Find where the given text appears and provide that cell's center as [x, y] coordinate. 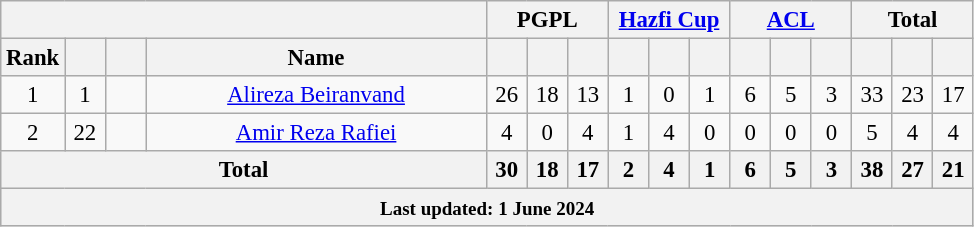
23 [912, 95]
13 [588, 95]
Last updated: 1 June 2024 [488, 208]
Name [316, 58]
21 [954, 170]
38 [872, 170]
33 [872, 95]
ACL [791, 20]
Rank [33, 58]
Alireza Beiranvand [316, 95]
Amir Reza Rafiei [316, 133]
22 [86, 133]
26 [506, 95]
30 [506, 170]
PGPL [547, 20]
27 [912, 170]
Hazfi Cup [669, 20]
